Detect which cell encompasses the target text, then output its [x, y] center coordinate. 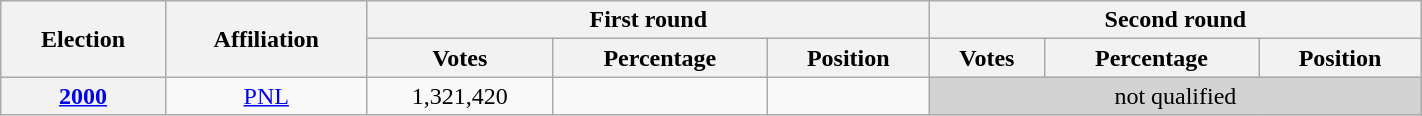
2000 [84, 96]
1,321,420 [460, 96]
PNL [266, 96]
Second round [1176, 20]
First round [648, 20]
Election [84, 39]
Affiliation [266, 39]
not qualified [1176, 96]
